Find where the given text appears and provide that cell's center as (X, Y) coordinate. 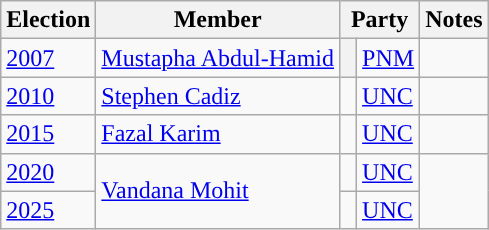
Election (48, 20)
PNM (388, 58)
Vandana Mohit (218, 191)
2025 (48, 210)
2007 (48, 58)
Party (380, 20)
Stephen Cadiz (218, 96)
2020 (48, 172)
Notes (454, 20)
Member (218, 20)
2010 (48, 96)
Fazal Karim (218, 134)
2015 (48, 134)
Mustapha Abdul-Hamid (218, 58)
